Pinpoint the cell where the given text exists, returning its [x, y] midpoint coordinate. 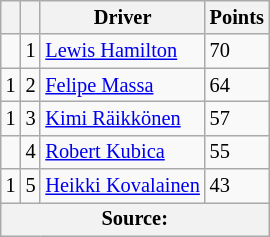
43 [237, 186]
Lewis Hamilton [122, 51]
3 [31, 118]
Driver [122, 17]
Kimi Räikkönen [122, 118]
Robert Kubica [122, 152]
Source: [135, 219]
Points [237, 17]
2 [31, 85]
57 [237, 118]
Heikki Kovalainen [122, 186]
Felipe Massa [122, 85]
4 [31, 152]
70 [237, 51]
55 [237, 152]
5 [31, 186]
64 [237, 85]
